Search for the cell housing the specified text and yield its (X, Y) center coordinate. 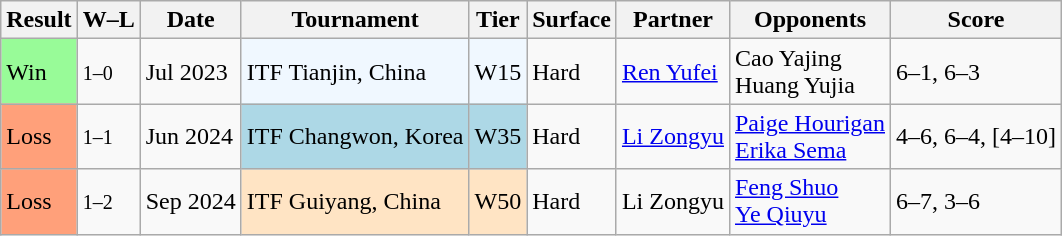
Partner (672, 20)
Win (39, 72)
Surface (572, 20)
6–7, 3–6 (976, 202)
W15 (498, 72)
W35 (498, 136)
Cao Yajing Huang Yujia (810, 72)
Score (976, 20)
Tier (498, 20)
Sep 2024 (190, 202)
4–6, 6–4, [4–10] (976, 136)
1–1 (108, 136)
1–0 (108, 72)
Ren Yufei (672, 72)
W–L (108, 20)
ITF Tianjin, China (355, 72)
Tournament (355, 20)
1–2 (108, 202)
ITF Guiyang, China (355, 202)
6–1, 6–3 (976, 72)
Feng Shuo Ye Qiuyu (810, 202)
Jul 2023 (190, 72)
Paige Hourigan Erika Sema (810, 136)
W50 (498, 202)
Jun 2024 (190, 136)
Date (190, 20)
Result (39, 20)
Opponents (810, 20)
ITF Changwon, Korea (355, 136)
